Determine the (x, y) coordinate at the center of the cell enclosing the given text.  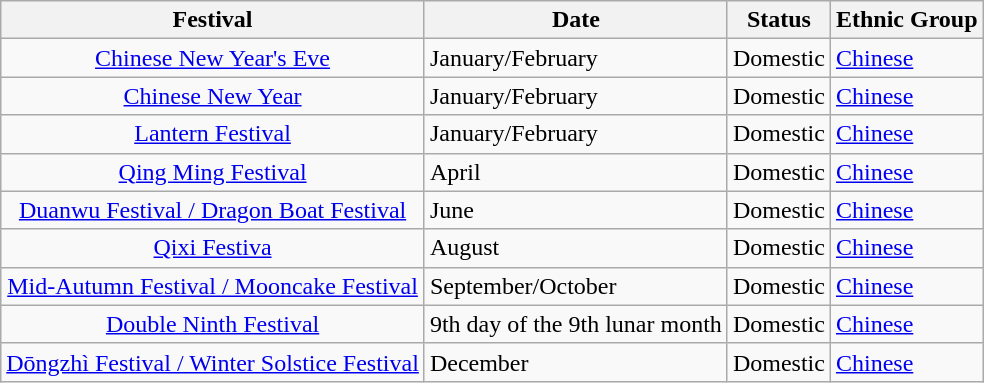
9th day of the 9th lunar month (576, 324)
Ethnic Group (906, 20)
June (576, 210)
Festival (213, 20)
April (576, 172)
Chinese New Year's Eve (213, 58)
Chinese New Year (213, 96)
Lantern Festival (213, 134)
Dōngzhì Festival / Winter Solstice Festival (213, 362)
September/October (576, 286)
December (576, 362)
Double Ninth Festival (213, 324)
August (576, 248)
Duanwu Festival / Dragon Boat Festival (213, 210)
Mid-Autumn Festival / Mooncake Festival (213, 286)
Date (576, 20)
Status (778, 20)
Qixi Festiva (213, 248)
Qing Ming Festival (213, 172)
